From the cell containing the given text, extract its center point as (x, y) coordinate. 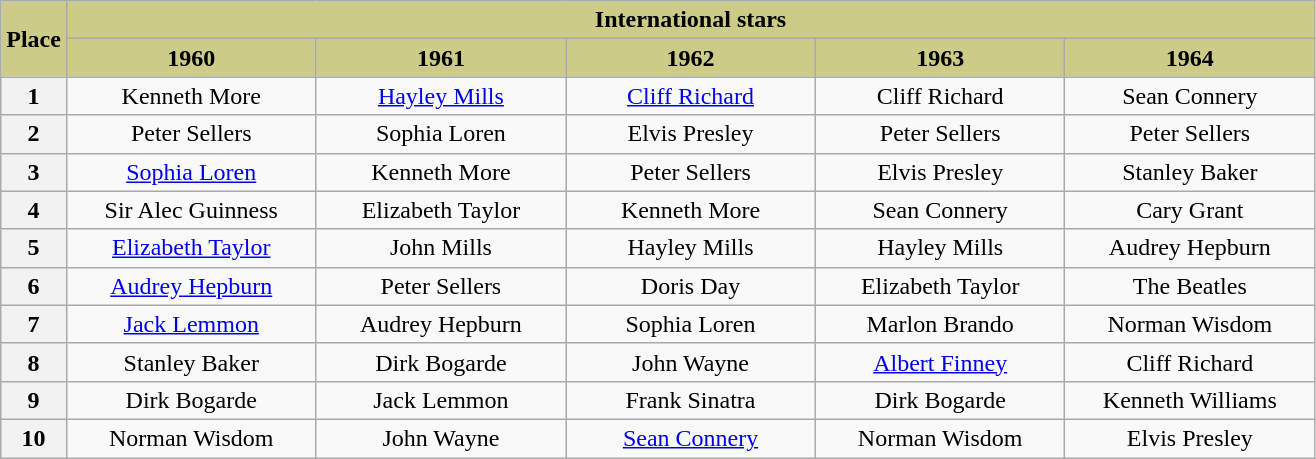
1962 (691, 58)
Frank Sinatra (691, 400)
2 (34, 134)
1960 (191, 58)
6 (34, 286)
International stars (690, 20)
1961 (441, 58)
7 (34, 324)
1964 (1190, 58)
Cary Grant (1190, 210)
3 (34, 172)
1 (34, 96)
9 (34, 400)
Kenneth Williams (1190, 400)
5 (34, 248)
Sir Alec Guinness (191, 210)
Place (34, 39)
4 (34, 210)
1963 (940, 58)
10 (34, 438)
The Beatles (1190, 286)
Albert Finney (940, 362)
Marlon Brando (940, 324)
Doris Day (691, 286)
8 (34, 362)
John Mills (441, 248)
